Pinpoint the cell where the given text exists, returning its [X, Y] midpoint coordinate. 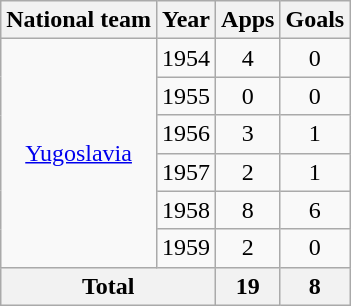
Year [186, 20]
1959 [186, 248]
Total [108, 286]
1958 [186, 210]
1957 [186, 172]
6 [315, 210]
4 [248, 58]
1955 [186, 96]
19 [248, 286]
3 [248, 134]
National team [79, 20]
Yugoslavia [79, 153]
Apps [248, 20]
1956 [186, 134]
1954 [186, 58]
Goals [315, 20]
